For the text-containing cell, return its midpoint in [x, y] coordinate format. 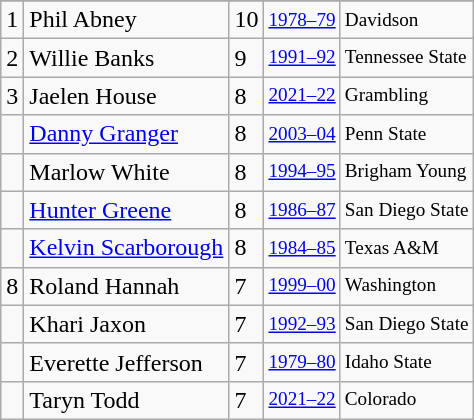
Grambling [406, 96]
Washington [406, 286]
Willie Banks [126, 58]
Colorado [406, 400]
1992–93 [302, 324]
Marlow White [126, 172]
Idaho State [406, 362]
Jaelen House [126, 96]
1984–85 [302, 248]
Taryn Todd [126, 400]
2 [12, 58]
1994–95 [302, 172]
Texas A&M [406, 248]
Penn State [406, 134]
Kelvin Scarborough [126, 248]
2003–04 [302, 134]
Danny Granger [126, 134]
Hunter Greene [126, 210]
1999–00 [302, 286]
1 [12, 20]
Tennessee State [406, 58]
1986–87 [302, 210]
1991–92 [302, 58]
Khari Jaxon [126, 324]
Davidson [406, 20]
10 [246, 20]
1978–79 [302, 20]
Everette Jefferson [126, 362]
3 [12, 96]
9 [246, 58]
Phil Abney [126, 20]
1979–80 [302, 362]
Roland Hannah [126, 286]
Brigham Young [406, 172]
